Provide the (x, y) coordinate of the cell's center where the given text is located.  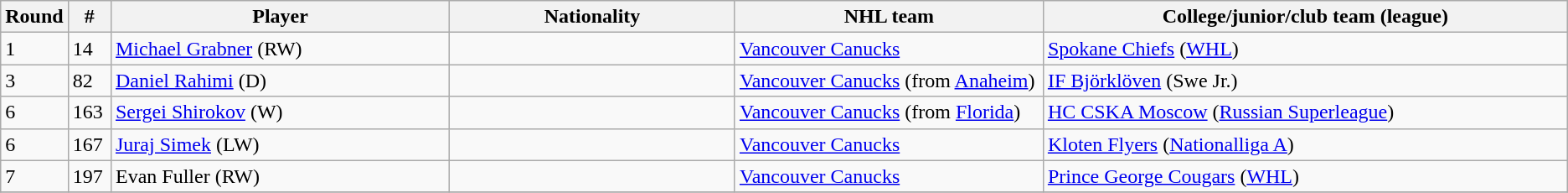
# (89, 17)
Juraj Simek (LW) (280, 144)
3 (34, 81)
82 (89, 81)
NHL team (889, 17)
Sergei Shirokov (W) (280, 112)
167 (89, 144)
1 (34, 49)
Daniel Rahimi (D) (280, 81)
Kloten Flyers (Nationalliga A) (1305, 144)
IF Björklöven (Swe Jr.) (1305, 81)
Michael Grabner (RW) (280, 49)
Vancouver Canucks (from Florida) (889, 112)
Vancouver Canucks (from Anaheim) (889, 81)
Nationality (593, 17)
Round (34, 17)
163 (89, 112)
7 (34, 176)
Evan Fuller (RW) (280, 176)
14 (89, 49)
Prince George Cougars (WHL) (1305, 176)
HC CSKA Moscow (Russian Superleague) (1305, 112)
Player (280, 17)
College/junior/club team (league) (1305, 17)
197 (89, 176)
Spokane Chiefs (WHL) (1305, 49)
